Pinpoint the cell where the given text exists, returning its (X, Y) midpoint coordinate. 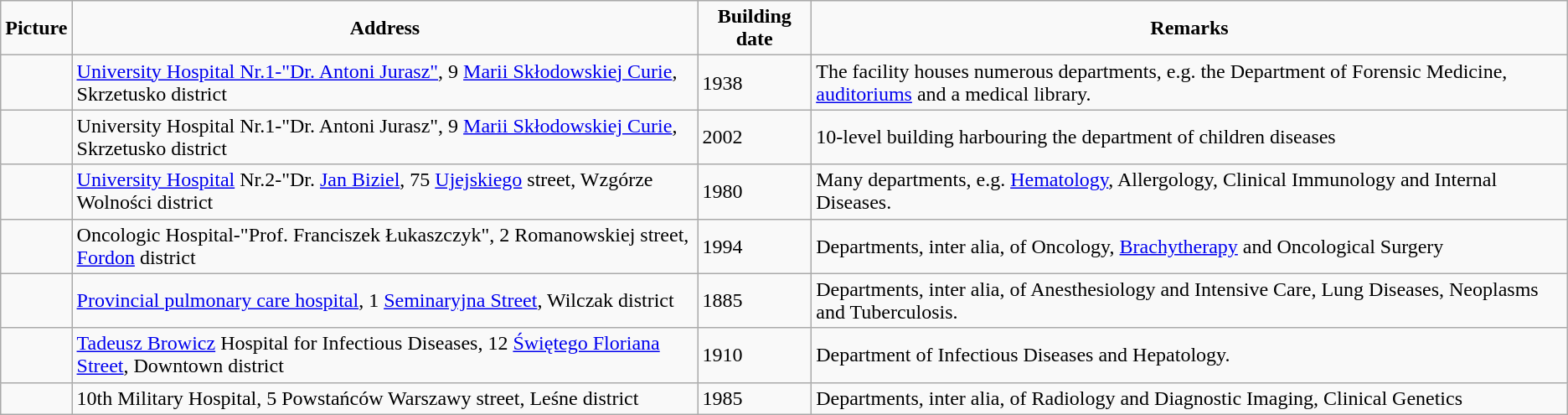
Departments, inter alia, of Anesthesiology and Intensive Care, Lung Diseases, Neoplasms and Tuberculosis. (1189, 300)
Building date (755, 29)
10-level building harbouring the department of children diseases (1189, 137)
University Hospital Nr.2-"Dr. Jan Biziel, 75 Ujejskiego street, Wzgórze Wolności district (385, 191)
Address (385, 29)
Picture (37, 29)
The facility houses numerous departments, e.g. the Department of Forensic Medicine, auditoriums and a medical library. (1189, 82)
Oncologic Hospital-"Prof. Franciszek Łukaszczyk", 2 Romanowskiej street, Fordon district (385, 246)
1885 (755, 300)
1994 (755, 246)
Many departments, e.g. Hematology, Allergology, Clinical Immunology and Internal Diseases. (1189, 191)
Departments, inter alia, of Radiology and Diagnostic Imaging, Clinical Genetics (1189, 398)
2002 (755, 137)
10th Military Hospital, 5 Powstańców Warszawy street, Leśne district (385, 398)
1985 (755, 398)
Remarks (1189, 29)
Departments, inter alia, of Oncology, Brachytherapy and Oncological Surgery (1189, 246)
1980 (755, 191)
Tadeusz Browicz Hospital for Infectious Diseases, 12 Świętego Floriana Street, Downtown district (385, 355)
Department of Infectious Diseases and Hepatology. (1189, 355)
1910 (755, 355)
1938 (755, 82)
Provincial pulmonary care hospital, 1 Seminaryjna Street, Wilczak district (385, 300)
